Find where the given text appears and provide that cell's center as [x, y] coordinate. 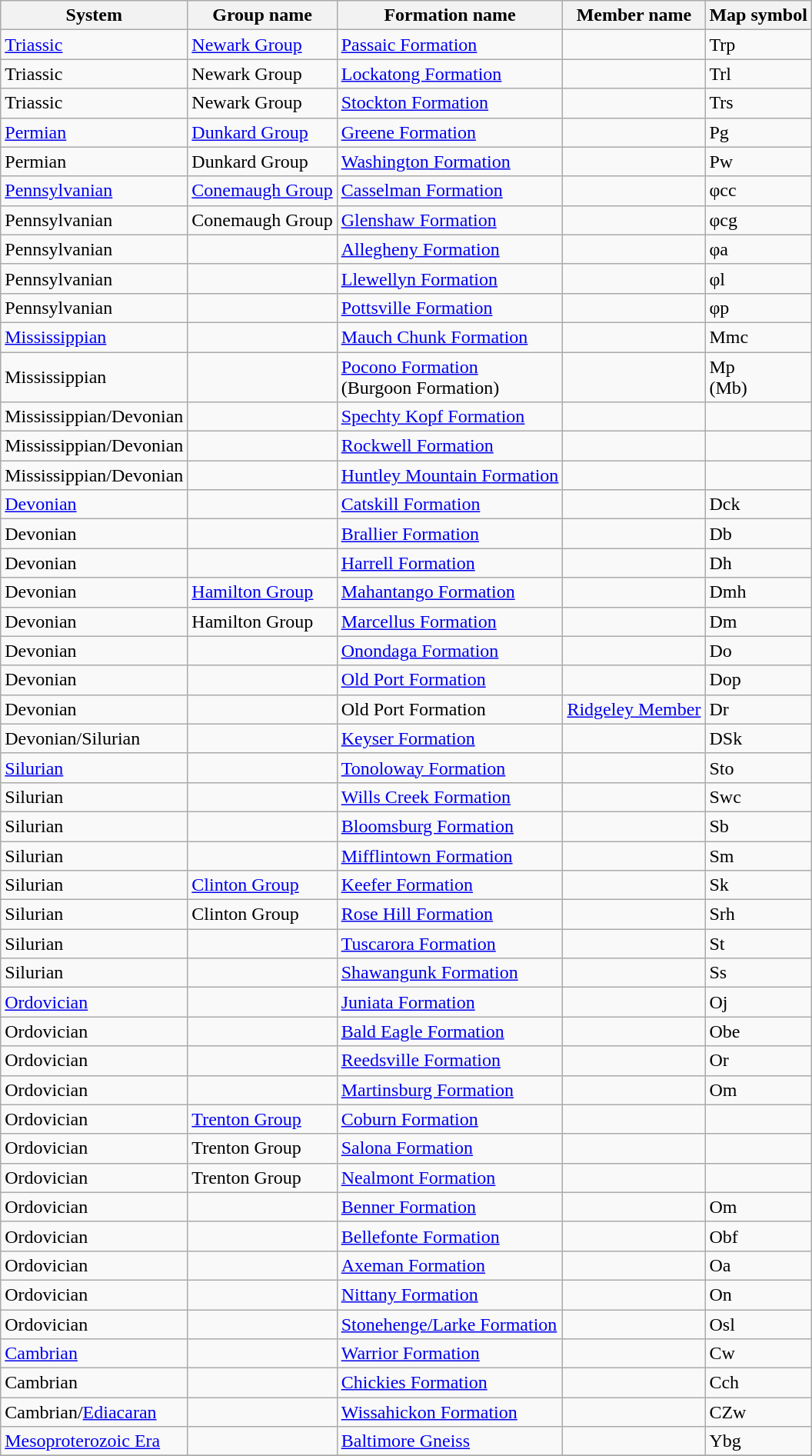
φl [758, 278]
CZw [758, 1412]
Nealmont Formation [450, 1178]
Sk [758, 885]
Bloomsburg Formation [450, 826]
Mp(Mb) [758, 377]
Tonoloway Formation [450, 768]
Wills Creek Formation [450, 797]
Trs [758, 103]
Swc [758, 797]
Passaic Formation [450, 45]
Martinsburg Formation [450, 1090]
Reedsville Formation [450, 1061]
φa [758, 249]
Brallier Formation [450, 534]
Dck [758, 505]
Mesoproterozoic Era [94, 1441]
Pg [758, 132]
Huntley Mountain Formation [450, 475]
φcc [758, 191]
Spechty Kopf Formation [450, 417]
Keefer Formation [450, 885]
DSk [758, 738]
Catskill Formation [450, 505]
Ridgeley Member [634, 709]
Keyser Formation [450, 738]
Map symbol [758, 15]
φp [758, 308]
Lockatong Formation [450, 74]
Stonehenge/Larke Formation [450, 1324]
Marcellus Formation [450, 621]
Bellefonte Formation [450, 1236]
Cch [758, 1383]
Dr [758, 709]
Srh [758, 915]
Oa [758, 1265]
Glenshaw Formation [450, 220]
Nittany Formation [450, 1294]
Cambrian/Ediacaran [94, 1412]
Coburn Formation [450, 1119]
Sb [758, 826]
Salona Formation [450, 1148]
Warrior Formation [450, 1354]
Group name [262, 15]
Baltimore Gneiss [450, 1441]
Trp [758, 45]
Juniata Formation [450, 1002]
Obe [758, 1031]
Dmh [758, 592]
Mauch Chunk Formation [450, 337]
Sto [758, 768]
Db [758, 534]
Formation name [450, 15]
Allegheny Formation [450, 249]
Chickies Formation [450, 1383]
Benner Formation [450, 1207]
Harrell Formation [450, 563]
Dop [758, 680]
Do [758, 651]
Rockwell Formation [450, 446]
Mmc [758, 337]
Mahantango Formation [450, 592]
Greene Formation [450, 132]
Pottsville Formation [450, 308]
Dm [758, 621]
Devonian/Silurian [94, 738]
φcg [758, 220]
Pw [758, 162]
Rose Hill Formation [450, 915]
Mifflintown Formation [450, 856]
On [758, 1294]
Washington Formation [450, 162]
Bald Eagle Formation [450, 1031]
Or [758, 1061]
Shawangunk Formation [450, 973]
Cw [758, 1354]
Ybg [758, 1441]
Wissahickon Formation [450, 1412]
Llewellyn Formation [450, 278]
Ss [758, 973]
Sm [758, 856]
Axeman Formation [450, 1265]
St [758, 944]
Pocono Formation(Burgoon Formation) [450, 377]
Onondaga Formation [450, 651]
Trl [758, 74]
System [94, 15]
Stockton Formation [450, 103]
Casselman Formation [450, 191]
Oj [758, 1002]
Tuscarora Formation [450, 944]
Osl [758, 1324]
Dh [758, 563]
Member name [634, 15]
Obf [758, 1236]
